Extract the (X, Y) coordinate from the center of the cell holding the provided text.  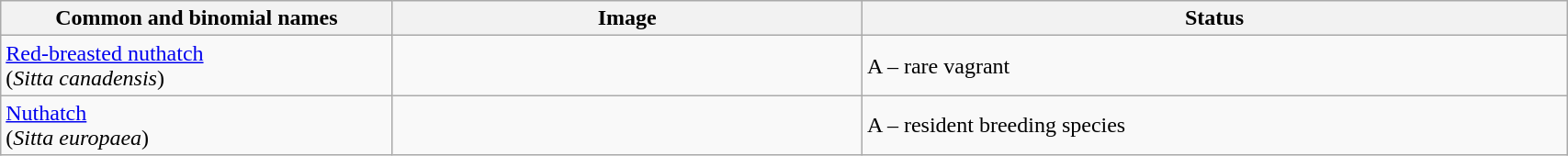
A – resident breeding species (1214, 125)
Nuthatch(Sitta europaea) (197, 125)
Common and binomial names (197, 18)
Image (626, 18)
A – rare vagrant (1214, 66)
Red-breasted nuthatch(Sitta canadensis) (197, 66)
Status (1214, 18)
